Scan for the cell matching the given text and deliver its [x, y] coordinate at center. 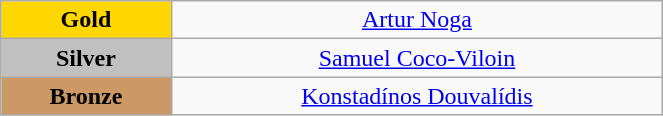
Konstadínos Douvalídis [417, 96]
Silver [86, 58]
Gold [86, 20]
Artur Noga [417, 20]
Bronze [86, 96]
Samuel Coco-Viloin [417, 58]
